Identify which cell holds the provided text, then report its (x, y) central coordinate. 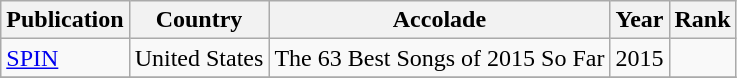
Accolade (440, 20)
Rank (702, 20)
United States (199, 58)
Country (199, 20)
2015 (640, 58)
The 63 Best Songs of 2015 So Far (440, 58)
SPIN (65, 58)
Year (640, 20)
Publication (65, 20)
